Find where the given text appears and provide that cell's center as [x, y] coordinate. 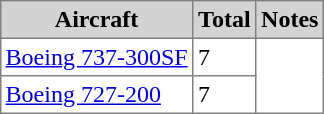
Boeing 727-200 [96, 95]
Boeing 737-300SF [96, 57]
Notes [290, 20]
Total [224, 20]
Aircraft [96, 20]
